Provide the (x, y) coordinate of the cell's center where the given text is located.  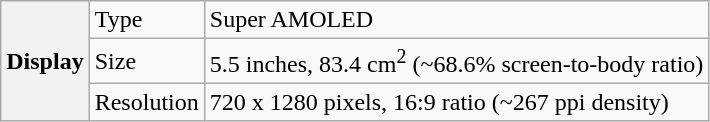
Super AMOLED (456, 20)
Size (146, 62)
720 x 1280 pixels, 16:9 ratio (~267 ppi density) (456, 102)
Type (146, 20)
Resolution (146, 102)
Display (45, 62)
5.5 inches, 83.4 cm2 (~68.6% screen-to-body ratio) (456, 62)
